Locate the cell with the specified text and output its [X, Y] center coordinate. 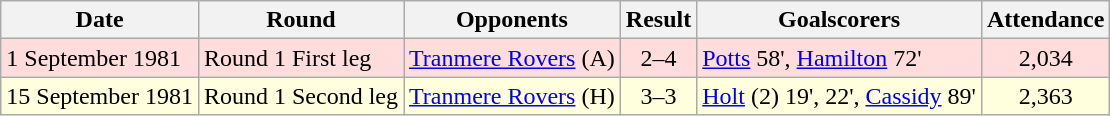
1 September 1981 [100, 58]
Tranmere Rovers (H) [512, 96]
2,363 [1045, 96]
Round 1 Second leg [300, 96]
Round [300, 20]
2–4 [658, 58]
Result [658, 20]
3–3 [658, 96]
Potts 58', Hamilton 72' [840, 58]
2,034 [1045, 58]
Tranmere Rovers (A) [512, 58]
Date [100, 20]
Holt (2) 19', 22', Cassidy 89' [840, 96]
Round 1 First leg [300, 58]
Attendance [1045, 20]
Opponents [512, 20]
15 September 1981 [100, 96]
Goalscorers [840, 20]
